Capture the cell that displays the provided text and extract its (X, Y) central coordinate. 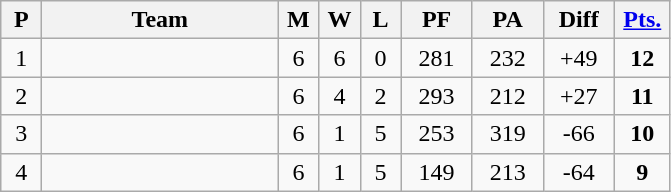
Diff (578, 20)
10 (642, 134)
281 (436, 58)
319 (508, 134)
+49 (578, 58)
Team (160, 20)
PA (508, 20)
9 (642, 172)
213 (508, 172)
Pts. (642, 20)
+27 (578, 96)
0 (380, 58)
-64 (578, 172)
P (22, 20)
PF (436, 20)
11 (642, 96)
149 (436, 172)
232 (508, 58)
-66 (578, 134)
253 (436, 134)
212 (508, 96)
293 (436, 96)
W (340, 20)
12 (642, 58)
M (298, 20)
L (380, 20)
3 (22, 134)
